Return (x, y) of the center of cell containing provided text 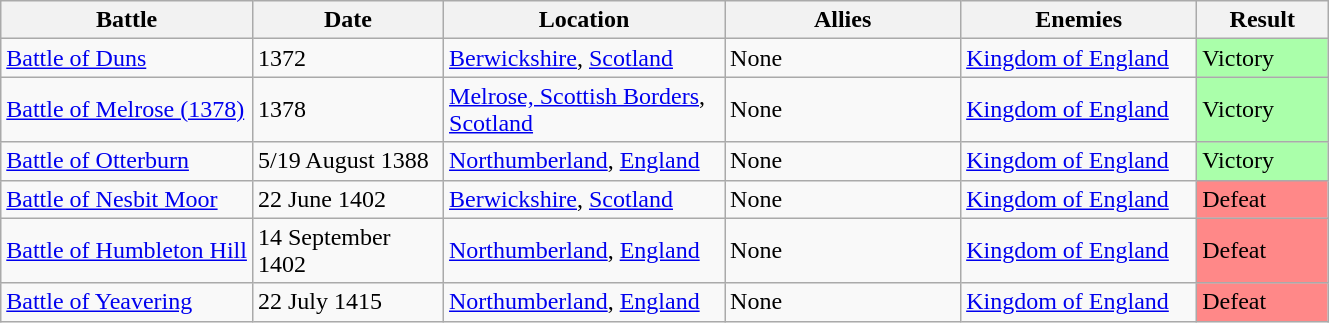
Location (584, 20)
Allies (843, 20)
Battle of Melrose (1378) (127, 110)
5/19 August 1388 (348, 161)
Battle of Otterburn (127, 161)
Date (348, 20)
Battle of Nesbit Moor (127, 199)
1378 (348, 110)
22 July 1415 (348, 302)
Battle (127, 20)
14 September 1402 (348, 250)
Battle of Humbleton Hill (127, 250)
22 June 1402 (348, 199)
Enemies (1079, 20)
Melrose, Scottish Borders, Scotland (584, 110)
1372 (348, 58)
Battle of Yeavering (127, 302)
Result (1262, 20)
Battle of Duns (127, 58)
